Find where the given text appears and provide that cell's center as [X, Y] coordinate. 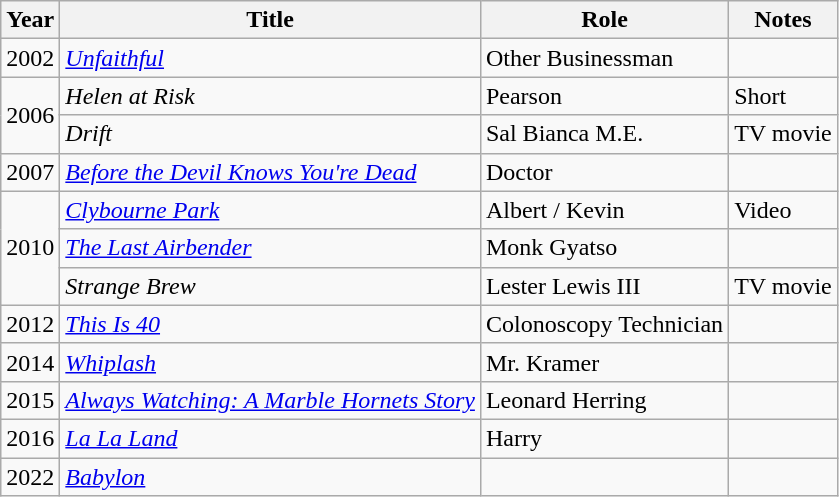
Role [604, 20]
Babylon [270, 477]
2007 [30, 172]
Year [30, 20]
Whiplash [270, 362]
Colonoscopy Technician [604, 324]
Lester Lewis III [604, 286]
Before the Devil Knows You're Dead [270, 172]
Always Watching: A Marble Hornets Story [270, 400]
Monk Gyatso [604, 248]
Drift [270, 134]
2002 [30, 58]
2006 [30, 115]
Albert / Kevin [604, 210]
Doctor [604, 172]
Sal Bianca M.E. [604, 134]
Short [784, 96]
Video [784, 210]
Title [270, 20]
2014 [30, 362]
Harry [604, 438]
2012 [30, 324]
Pearson [604, 96]
Other Businessman [604, 58]
2015 [30, 400]
The Last Airbender [270, 248]
2022 [30, 477]
Strange Brew [270, 286]
Clybourne Park [270, 210]
2016 [30, 438]
Mr. Kramer [604, 362]
Notes [784, 20]
Unfaithful [270, 58]
Leonard Herring [604, 400]
2010 [30, 248]
This Is 40 [270, 324]
La La Land [270, 438]
Helen at Risk [270, 96]
